Locate the cell with the specified text and output its [X, Y] center coordinate. 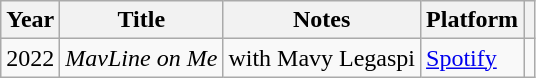
Year [30, 20]
Spotify [472, 58]
with Mavy Legaspi [322, 58]
Title [142, 20]
2022 [30, 58]
Platform [472, 20]
Notes [322, 20]
MavLine on Me [142, 58]
